Identify which cell holds the provided text, then report its (x, y) central coordinate. 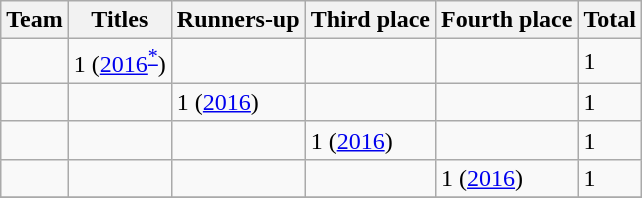
Team (35, 20)
Titles (120, 20)
Fourth place (507, 20)
Total (610, 20)
1 (2016*) (120, 62)
Third place (370, 20)
Runners-up (238, 20)
